From the cell containing the given text, extract its center point as (X, Y) coordinate. 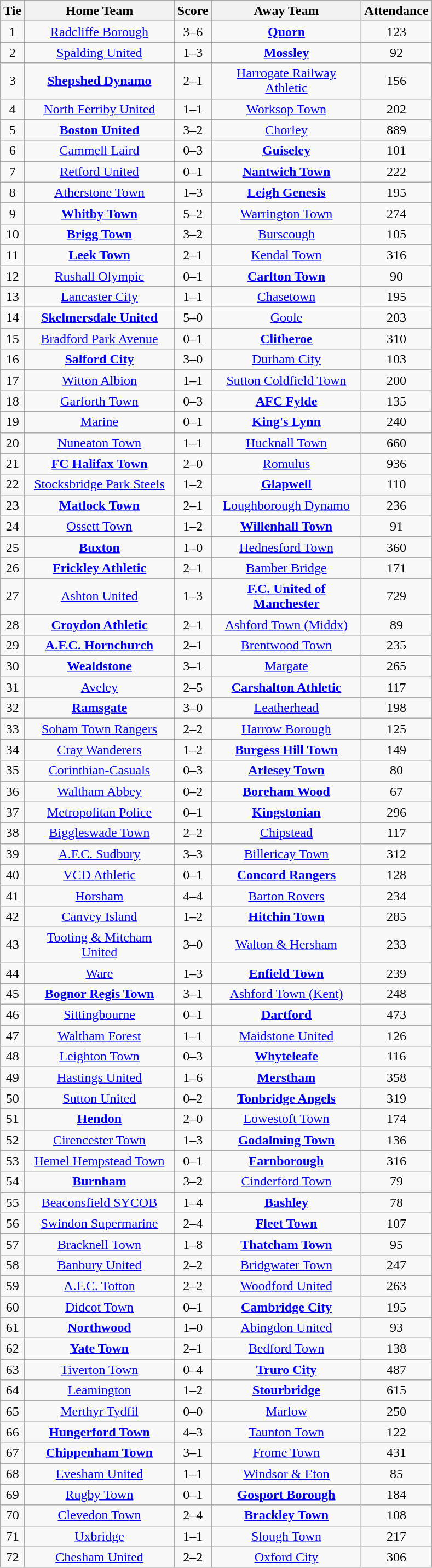
Ashford Town (Middx) (286, 624)
31 (13, 687)
Retford United (100, 172)
Ashton United (100, 596)
1–4 (193, 1202)
41 (13, 896)
889 (396, 130)
19 (13, 422)
Waltham Forest (100, 1036)
34 (13, 750)
Leigh Genesis (286, 192)
Wealdstone (100, 666)
487 (396, 1370)
1–8 (193, 1244)
12 (13, 276)
13 (13, 297)
King's Lynn (286, 422)
Merstham (286, 1077)
Hungerford Town (100, 1432)
48 (13, 1057)
15 (13, 339)
Didcot Town (100, 1307)
Chippenham Town (100, 1453)
Oxford City (286, 1557)
79 (396, 1182)
Harrow Borough (286, 729)
Loughborough Dynamo (286, 505)
Tiverton Town (100, 1370)
62 (13, 1349)
60 (13, 1307)
122 (396, 1432)
43 (13, 945)
9 (13, 213)
319 (396, 1098)
Cammell Laird (100, 151)
107 (396, 1223)
Boston United (100, 130)
54 (13, 1182)
11 (13, 255)
Shepshed Dynamo (100, 81)
Tonbridge Angels (286, 1098)
Merthyr Tydfil (100, 1411)
85 (396, 1474)
156 (396, 81)
431 (396, 1453)
138 (396, 1349)
Barton Rovers (286, 896)
Durham City (286, 360)
306 (396, 1557)
6 (13, 151)
92 (396, 53)
68 (13, 1474)
174 (396, 1119)
8 (13, 192)
3 (13, 81)
110 (396, 484)
Garforth Town (100, 401)
125 (396, 729)
Chasetown (286, 297)
AFC Fylde (286, 401)
101 (396, 151)
Radcliffe Borough (100, 32)
Kingstonian (286, 812)
Horsham (100, 896)
Salford City (100, 360)
0–4 (193, 1370)
265 (396, 666)
Bashley (286, 1202)
23 (13, 505)
A.F.C. Hornchurch (100, 646)
Clevedon Town (100, 1515)
263 (396, 1286)
Godalming Town (286, 1140)
Hastings United (100, 1077)
136 (396, 1140)
285 (396, 916)
Gosport Borough (286, 1495)
473 (396, 1015)
Corinthian-Casuals (100, 771)
Burscough (286, 234)
2–5 (193, 687)
71 (13, 1536)
Whitby Town (100, 213)
239 (396, 973)
2 (13, 53)
Leamington (100, 1390)
F.C. United of Manchester (286, 596)
128 (396, 875)
200 (396, 380)
Chipstead (286, 833)
A.F.C. Sudbury (100, 854)
Romulus (286, 464)
Billericay Town (286, 854)
10 (13, 234)
Mossley (286, 53)
Northwood (100, 1328)
Farnborough (286, 1161)
615 (396, 1390)
149 (396, 750)
Goole (286, 318)
Croydon Athletic (100, 624)
222 (396, 172)
91 (396, 526)
Beaconsfield SYCOB (100, 1202)
27 (13, 596)
729 (396, 596)
Home Team (100, 11)
66 (13, 1432)
Bracknell Town (100, 1244)
Chorley (286, 130)
Guiseley (286, 151)
58 (13, 1265)
5–2 (193, 213)
Ware (100, 973)
198 (396, 708)
57 (13, 1244)
Nantwich Town (286, 172)
Abingdon United (286, 1328)
Biggleswade Town (100, 833)
108 (396, 1515)
Rushall Olympic (100, 276)
3–6 (193, 32)
53 (13, 1161)
4 (13, 109)
116 (396, 1057)
FC Halifax Town (100, 464)
Sittingbourne (100, 1015)
44 (13, 973)
Hemel Hempstead Town (100, 1161)
Concord Rangers (286, 875)
78 (396, 1202)
Atherstone Town (100, 192)
26 (13, 568)
25 (13, 547)
236 (396, 505)
20 (13, 443)
Bridgwater Town (286, 1265)
Ashford Town (Kent) (286, 994)
55 (13, 1202)
49 (13, 1077)
59 (13, 1286)
Spalding United (100, 53)
0–0 (193, 1411)
Burnham (100, 1182)
Buxton (100, 547)
Quorn (286, 32)
Witton Albion (100, 380)
135 (396, 401)
5 (13, 130)
Leighton Town (100, 1057)
Stocksbridge Park Steels (100, 484)
123 (396, 32)
Evesham United (100, 1474)
Nuneaton Town (100, 443)
61 (13, 1328)
Frome Town (286, 1453)
Worksop Town (286, 109)
Maidstone United (286, 1036)
Warrington Town (286, 213)
203 (396, 318)
Cambridge City (286, 1307)
90 (396, 276)
936 (396, 464)
16 (13, 360)
Cray Wanderers (100, 750)
Truro City (286, 1370)
7 (13, 172)
310 (396, 339)
Whyteleafe (286, 1057)
Matlock Town (100, 505)
69 (13, 1495)
Hednesford Town (286, 547)
Stourbridge (286, 1390)
1 (13, 32)
105 (396, 234)
Aveley (100, 687)
56 (13, 1223)
Walton & Hersham (286, 945)
40 (13, 875)
247 (396, 1265)
Ramsgate (100, 708)
202 (396, 109)
45 (13, 994)
14 (13, 318)
Canvey Island (100, 916)
28 (13, 624)
93 (396, 1328)
Banbury United (100, 1265)
21 (13, 464)
Metropolitan Police (100, 812)
248 (396, 994)
Dartford (286, 1015)
Hitchin Town (286, 916)
39 (13, 854)
Brentwood Town (286, 646)
Lowestoft Town (286, 1119)
312 (396, 854)
32 (13, 708)
63 (13, 1370)
Ossett Town (100, 526)
Bognor Regis Town (100, 994)
Brigg Town (100, 234)
Marine (100, 422)
46 (13, 1015)
171 (396, 568)
95 (396, 1244)
Chesham United (100, 1557)
Fleet Town (286, 1223)
240 (396, 422)
358 (396, 1077)
4–3 (193, 1432)
A.F.C. Totton (100, 1286)
Willenhall Town (286, 526)
72 (13, 1557)
Rugby Town (100, 1495)
47 (13, 1036)
Score (193, 11)
103 (396, 360)
Woodford United (286, 1286)
Taunton Town (286, 1432)
Sutton United (100, 1098)
Cirencester Town (100, 1140)
Leek Town (100, 255)
233 (396, 945)
35 (13, 771)
Burgess Hill Town (286, 750)
89 (396, 624)
22 (13, 484)
Away Team (286, 11)
Thatcham Town (286, 1244)
Leatherhead (286, 708)
Bamber Bridge (286, 568)
17 (13, 380)
Bradford Park Avenue (100, 339)
274 (396, 213)
Marlow (286, 1411)
Margate (286, 666)
Uxbridge (100, 1536)
Windsor & Eton (286, 1474)
3–3 (193, 854)
Harrogate Railway Athletic (286, 81)
Hucknall Town (286, 443)
Lancaster City (100, 297)
Glapwell (286, 484)
Yate Town (100, 1349)
52 (13, 1140)
36 (13, 791)
296 (396, 812)
1–6 (193, 1077)
18 (13, 401)
Brackley Town (286, 1515)
Tie (13, 11)
Skelmersdale United (100, 318)
38 (13, 833)
33 (13, 729)
Waltham Abbey (100, 791)
234 (396, 896)
50 (13, 1098)
51 (13, 1119)
Enfield Town (286, 973)
5–0 (193, 318)
80 (396, 771)
Sutton Coldfield Town (286, 380)
217 (396, 1536)
VCD Athletic (100, 875)
Slough Town (286, 1536)
Carshalton Athletic (286, 687)
Hendon (100, 1119)
64 (13, 1390)
250 (396, 1411)
65 (13, 1411)
126 (396, 1036)
Arlesey Town (286, 771)
360 (396, 547)
24 (13, 526)
184 (396, 1495)
37 (13, 812)
Soham Town Rangers (100, 729)
70 (13, 1515)
North Ferriby United (100, 109)
Swindon Supermarine (100, 1223)
Carlton Town (286, 276)
660 (396, 443)
Attendance (396, 11)
Tooting & Mitcham United (100, 945)
4–4 (193, 896)
Bedford Town (286, 1349)
Kendal Town (286, 255)
Boreham Wood (286, 791)
42 (13, 916)
Clitheroe (286, 339)
235 (396, 646)
29 (13, 646)
Frickley Athletic (100, 568)
30 (13, 666)
Cinderford Town (286, 1182)
